Detect which cell encompasses the target text, then output its (x, y) center coordinate. 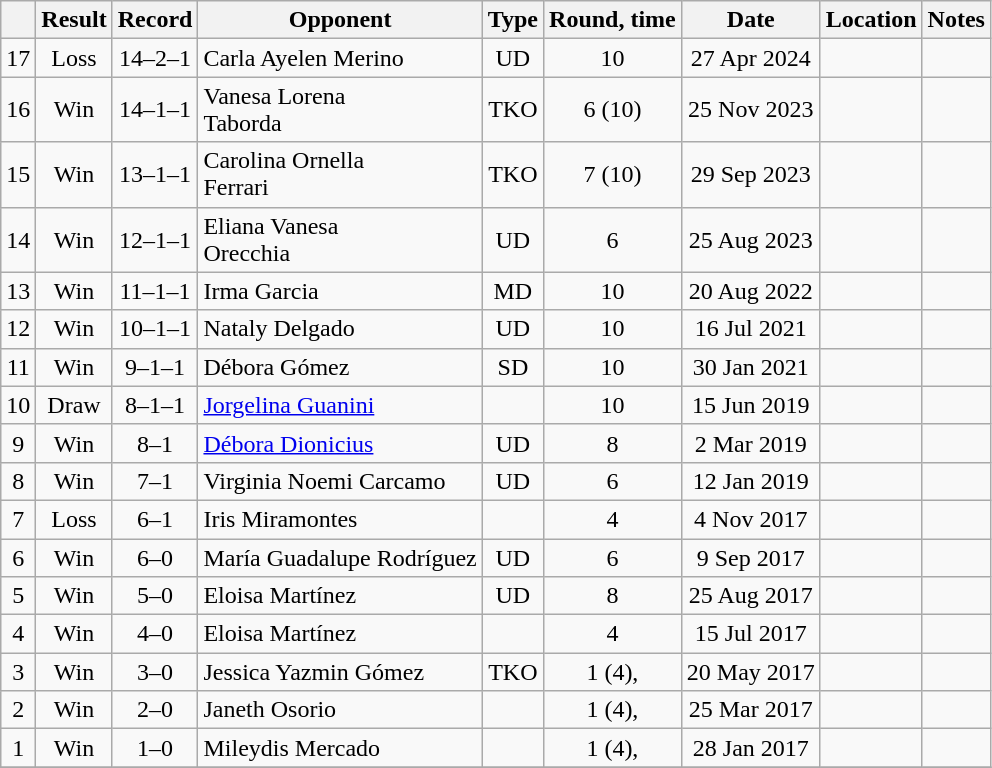
6–0 (155, 557)
Vanesa LorenaTaborda (340, 110)
29 Sep 2023 (750, 174)
Débora Gómez (340, 367)
14–1–1 (155, 110)
2 Mar 2019 (750, 443)
6–1 (155, 519)
7 (10) (613, 174)
3 (18, 672)
8–1–1 (155, 405)
Irma Garcia (340, 291)
12–1–1 (155, 240)
25 Nov 2023 (750, 110)
17 (18, 58)
Draw (74, 405)
15 Jun 2019 (750, 405)
8–1 (155, 443)
Result (74, 20)
6 (10) (613, 110)
Virginia Noemi Carcamo (340, 481)
12 (18, 329)
Débora Dionicius (340, 443)
SD (512, 367)
MD (512, 291)
4 Nov 2017 (750, 519)
27 Apr 2024 (750, 58)
12 Jan 2019 (750, 481)
7 (18, 519)
30 Jan 2021 (750, 367)
Carla Ayelen Merino (340, 58)
2–0 (155, 710)
Location (871, 20)
15 Jul 2017 (750, 634)
1 (18, 748)
Nataly Delgado (340, 329)
2 (18, 710)
María Guadalupe Rodríguez (340, 557)
25 Aug 2017 (750, 596)
1–0 (155, 748)
3–0 (155, 672)
13 (18, 291)
9–1–1 (155, 367)
Record (155, 20)
16 (18, 110)
Round, time (613, 20)
Notes (956, 20)
13–1–1 (155, 174)
9 Sep 2017 (750, 557)
25 Mar 2017 (750, 710)
Opponent (340, 20)
28 Jan 2017 (750, 748)
5 (18, 596)
14 (18, 240)
Date (750, 20)
20 May 2017 (750, 672)
Eliana VanesaOrecchia (340, 240)
7–1 (155, 481)
Janeth Osorio (340, 710)
4–0 (155, 634)
11–1–1 (155, 291)
Mileydis Mercado (340, 748)
Jorgelina Guanini (340, 405)
Jessica Yazmin Gómez (340, 672)
14–2–1 (155, 58)
20 Aug 2022 (750, 291)
15 (18, 174)
Type (512, 20)
10–1–1 (155, 329)
9 (18, 443)
5–0 (155, 596)
Iris Miramontes (340, 519)
11 (18, 367)
16 Jul 2021 (750, 329)
Carolina OrnellaFerrari (340, 174)
25 Aug 2023 (750, 240)
